Find where the given text appears and provide that cell's center as (x, y) coordinate. 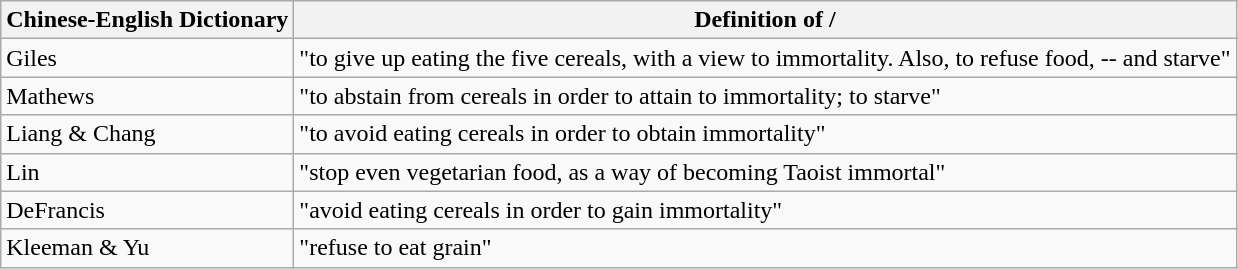
Giles (148, 58)
"stop even vegetarian food, as a way of becoming Taoist immortal" (765, 172)
"to abstain from cereals in order to attain to immortality; to starve" (765, 96)
Liang & Chang (148, 134)
"to give up eating the five cereals, with a view to immortality. Also, to refuse food, -- and starve" (765, 58)
Kleeman & Yu (148, 248)
Definition of / (765, 20)
"refuse to eat grain" (765, 248)
"avoid eating cereals in order to gain immortality" (765, 210)
Lin (148, 172)
"to avoid eating cereals in order to obtain immortality" (765, 134)
Mathews (148, 96)
Chinese-English Dictionary (148, 20)
DeFrancis (148, 210)
